Search for the cell housing the specified text and yield its (X, Y) center coordinate. 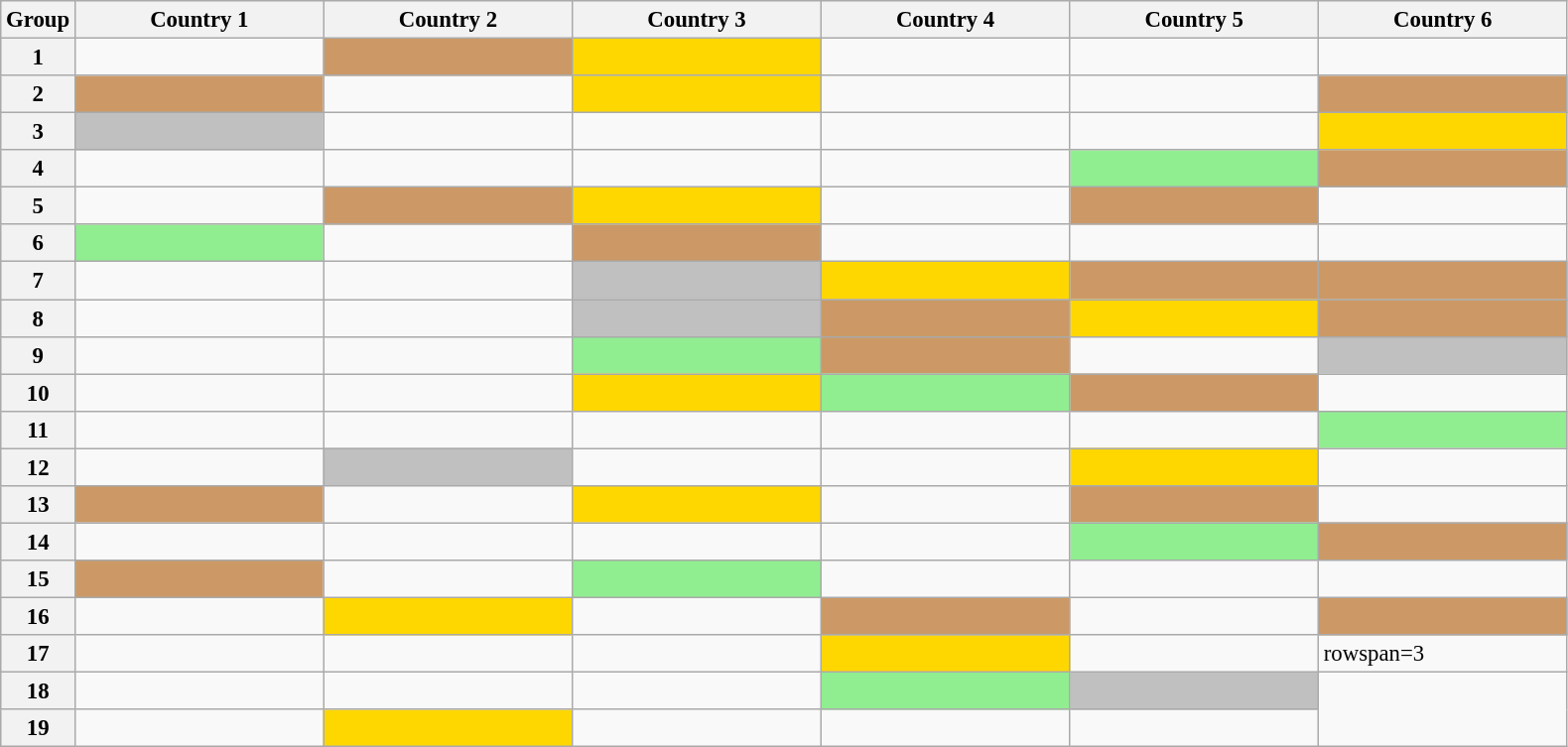
Country 4 (945, 20)
Country 5 (1195, 20)
6 (38, 243)
1 (38, 58)
11 (38, 430)
3 (38, 132)
Country 2 (449, 20)
13 (38, 505)
16 (38, 616)
19 (38, 728)
rowspan=3 (1443, 654)
18 (38, 691)
14 (38, 542)
5 (38, 206)
4 (38, 169)
15 (38, 579)
17 (38, 654)
7 (38, 281)
Group (38, 20)
Country 6 (1443, 20)
8 (38, 318)
Country 3 (697, 20)
9 (38, 355)
2 (38, 94)
12 (38, 467)
10 (38, 393)
Country 1 (200, 20)
